Search for the cell housing the specified text and yield its (X, Y) center coordinate. 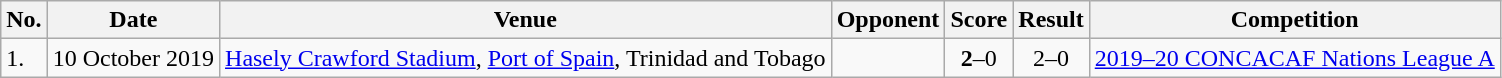
Opponent (888, 20)
Venue (526, 20)
Competition (1294, 20)
1. (24, 58)
Score (979, 20)
Date (133, 20)
2019–20 CONCACAF Nations League A (1294, 58)
Hasely Crawford Stadium, Port of Spain, Trinidad and Tobago (526, 58)
No. (24, 20)
Result (1051, 20)
10 October 2019 (133, 58)
